Capture the cell that displays the provided text and extract its (X, Y) central coordinate. 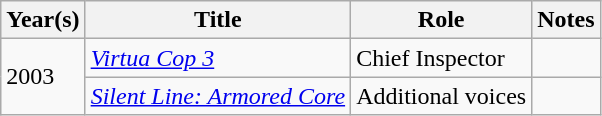
Virtua Cop 3 (218, 58)
Title (218, 20)
2003 (43, 77)
Role (442, 20)
Year(s) (43, 20)
Chief Inspector (442, 58)
Notes (566, 20)
Additional voices (442, 96)
Silent Line: Armored Core (218, 96)
